From the cell containing the given text, extract its center point as [x, y] coordinate. 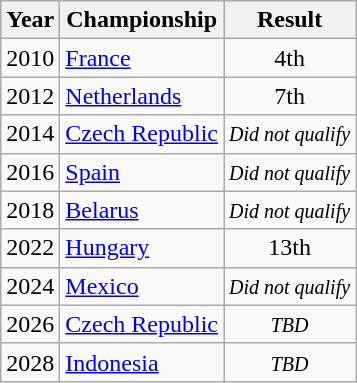
Indonesia [142, 362]
Year [30, 20]
4th [290, 58]
2028 [30, 362]
Spain [142, 172]
2026 [30, 324]
Result [290, 20]
2010 [30, 58]
2012 [30, 96]
13th [290, 248]
Hungary [142, 248]
2022 [30, 248]
France [142, 58]
2018 [30, 210]
Championship [142, 20]
Belarus [142, 210]
7th [290, 96]
2024 [30, 286]
Netherlands [142, 96]
2014 [30, 134]
Mexico [142, 286]
2016 [30, 172]
